Output the (x, y) coordinate of the center of the cell containing the given text.  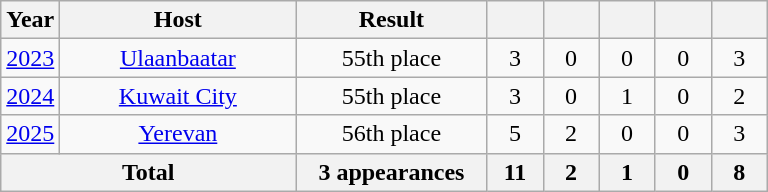
5 (515, 134)
2023 (30, 58)
8 (739, 172)
Ulaanbaatar (178, 58)
Result (392, 20)
3 appearances (392, 172)
11 (515, 172)
Total (148, 172)
2025 (30, 134)
Kuwait City (178, 96)
Year (30, 20)
Host (178, 20)
2024 (30, 96)
56th place (392, 134)
Yerevan (178, 134)
